Output the (X, Y) coordinate of the center of the cell containing the given text.  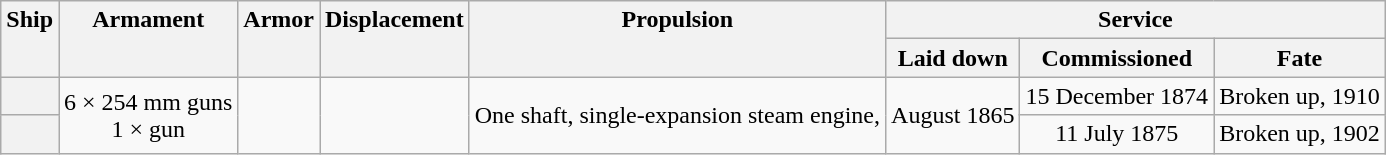
11 July 1875 (1117, 134)
Commissioned (1117, 58)
Broken up, 1902 (1300, 134)
Displacement (395, 39)
Laid down (953, 58)
August 1865 (953, 115)
Broken up, 1910 (1300, 96)
One shaft, single-expansion steam engine, (677, 115)
Armor (279, 39)
Propulsion (677, 39)
Service (1136, 20)
Fate (1300, 58)
Ship (30, 39)
Armament (148, 39)
15 December 1874 (1117, 96)
6 × 254 mm guns1 × gun (148, 115)
